Pinpoint the cell where the given text exists, returning its (X, Y) midpoint coordinate. 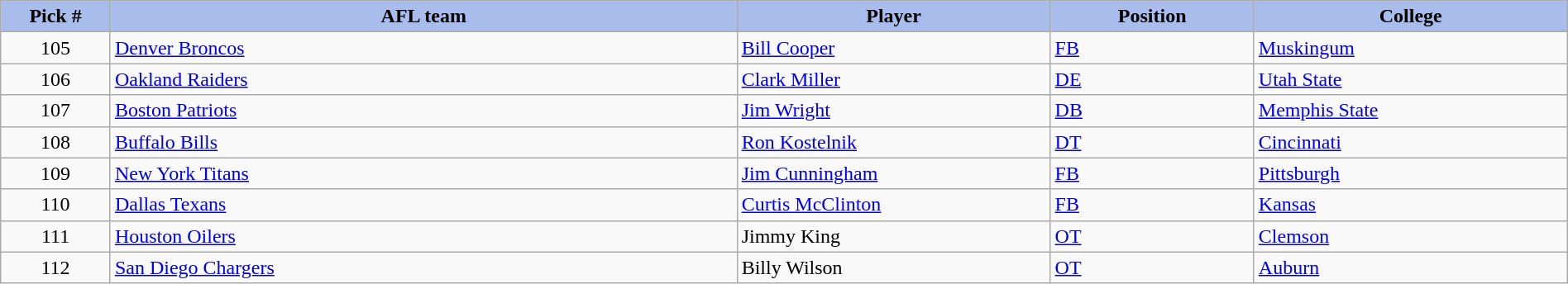
DE (1152, 79)
DT (1152, 142)
105 (56, 48)
DB (1152, 111)
Kansas (1411, 205)
Ron Kostelnik (893, 142)
112 (56, 267)
AFL team (423, 17)
Clark Miller (893, 79)
106 (56, 79)
Buffalo Bills (423, 142)
Jim Wright (893, 111)
Muskingum (1411, 48)
Pittsburgh (1411, 173)
Billy Wilson (893, 267)
Bill Cooper (893, 48)
108 (56, 142)
Houston Oilers (423, 236)
107 (56, 111)
Jim Cunningham (893, 173)
Denver Broncos (423, 48)
College (1411, 17)
111 (56, 236)
Curtis McClinton (893, 205)
Jimmy King (893, 236)
Oakland Raiders (423, 79)
New York Titans (423, 173)
109 (56, 173)
Memphis State (1411, 111)
Clemson (1411, 236)
Boston Patriots (423, 111)
110 (56, 205)
San Diego Chargers (423, 267)
Auburn (1411, 267)
Pick # (56, 17)
Position (1152, 17)
Player (893, 17)
Cincinnati (1411, 142)
Dallas Texans (423, 205)
Utah State (1411, 79)
